Pinpoint the cell where the given text exists, returning its (x, y) midpoint coordinate. 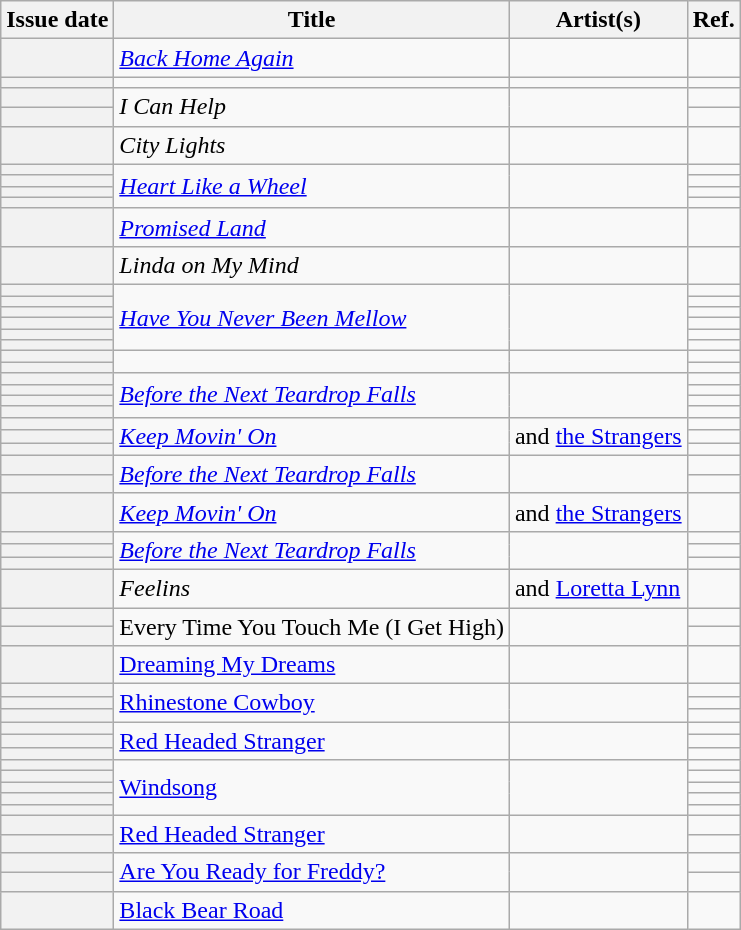
Issue date (58, 20)
Artist(s) (598, 20)
Rhinestone Cowboy (312, 703)
Heart Like a Wheel (312, 186)
and Loretta Lynn (598, 588)
Have You Never Been Mellow (312, 317)
I Can Help (312, 107)
Promised Land (312, 227)
City Lights (312, 145)
Feelins (312, 588)
Linda on My Mind (312, 265)
Every Time You Touch Me (I Get High) (312, 627)
Are You Ready for Freddy? (312, 872)
Title (312, 20)
Back Home Again (312, 58)
Ref. (714, 20)
Dreaming My Dreams (312, 665)
Black Bear Road (312, 910)
Windsong (312, 788)
